Detect which cell encompasses the target text, then output its [x, y] center coordinate. 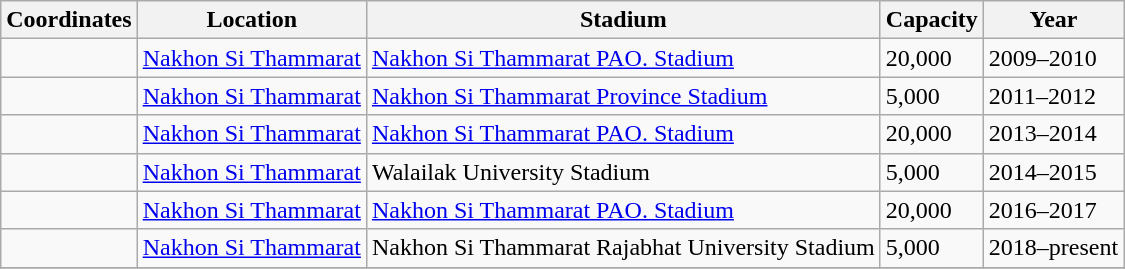
2013–2014 [1053, 134]
Coordinates [69, 20]
Capacity [932, 20]
Nakhon Si Thammarat Rajabhat University Stadium [623, 248]
2014–2015 [1053, 172]
Stadium [623, 20]
2011–2012 [1053, 96]
2009–2010 [1053, 58]
Year [1053, 20]
Nakhon Si Thammarat Province Stadium [623, 96]
Walailak University Stadium [623, 172]
2018–present [1053, 248]
2016–2017 [1053, 210]
Location [252, 20]
